Search for the cell housing the specified text and yield its (x, y) center coordinate. 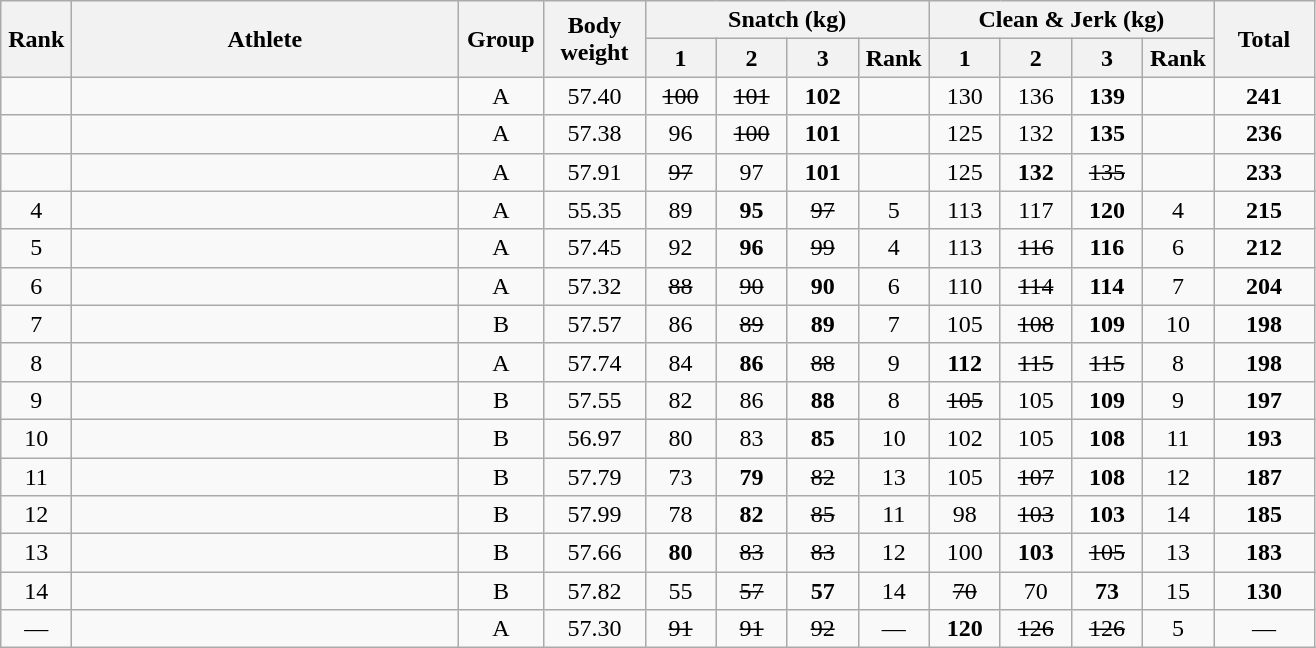
57.38 (594, 134)
236 (1264, 134)
197 (1264, 400)
57.57 (594, 324)
57.40 (594, 96)
233 (1264, 172)
79 (752, 477)
95 (752, 210)
57.32 (594, 286)
Snatch (kg) (787, 20)
204 (1264, 286)
57.99 (594, 515)
55 (680, 591)
136 (1036, 96)
57.79 (594, 477)
57.30 (594, 629)
187 (1264, 477)
117 (1036, 210)
78 (680, 515)
193 (1264, 438)
215 (1264, 210)
57.45 (594, 248)
57.74 (594, 362)
107 (1036, 477)
Total (1264, 39)
Body weight (594, 39)
56.97 (594, 438)
110 (964, 286)
139 (1106, 96)
57.66 (594, 553)
Clean & Jerk (kg) (1071, 20)
57.82 (594, 591)
241 (1264, 96)
98 (964, 515)
112 (964, 362)
99 (822, 248)
185 (1264, 515)
212 (1264, 248)
Group (501, 39)
183 (1264, 553)
15 (1178, 591)
57.55 (594, 400)
84 (680, 362)
57.91 (594, 172)
Athlete (265, 39)
55.35 (594, 210)
